Provide the (X, Y) coordinate of the cell's center where the given text is located.  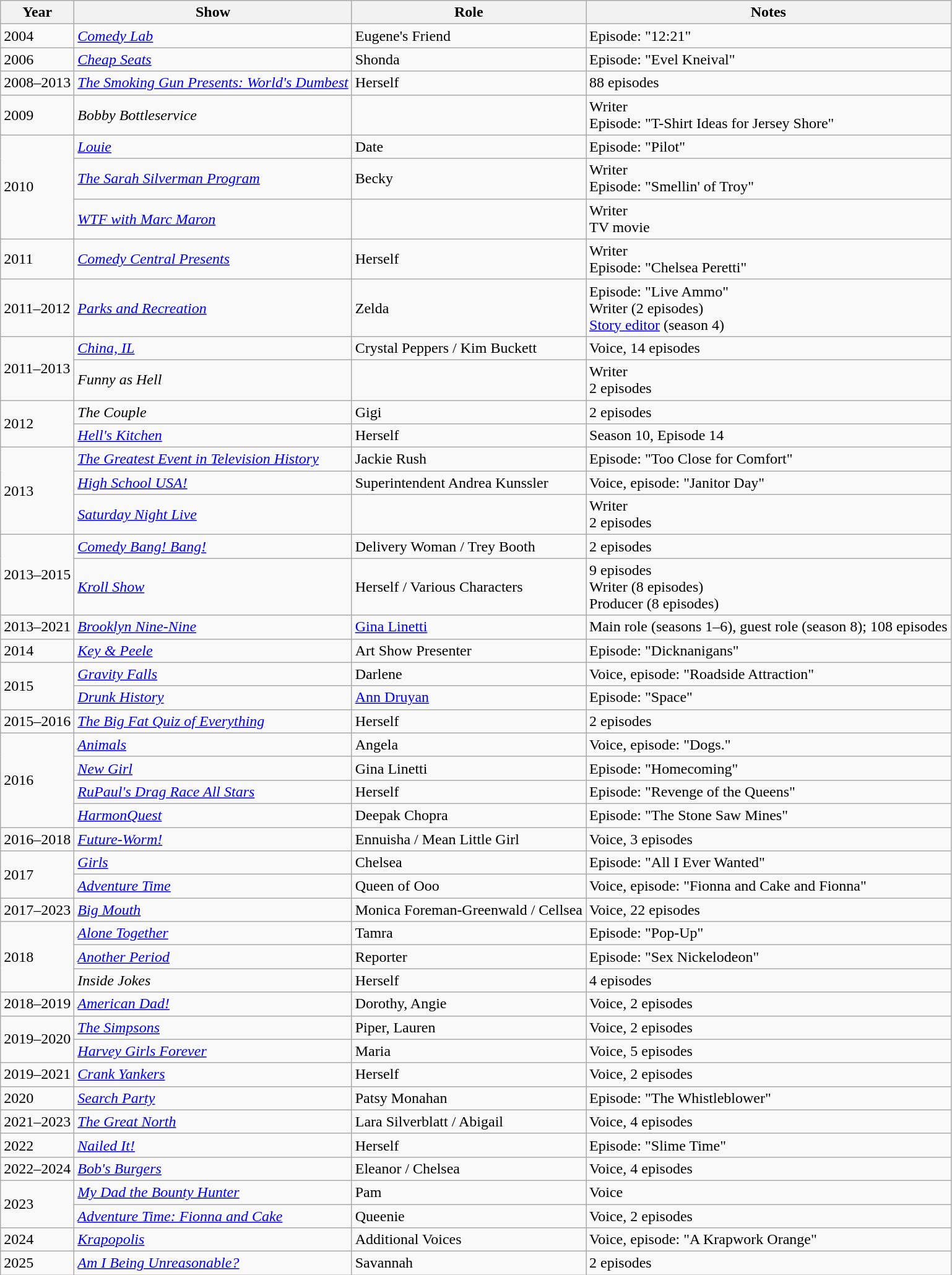
Gigi (469, 412)
Ann Druyan (469, 698)
Kroll Show (213, 587)
Main role (seasons 1–6), guest role (season 8); 108 episodes (768, 627)
2017–2023 (37, 910)
2011–2013 (37, 368)
Dorothy, Angie (469, 1004)
Episode: "Slime Time" (768, 1145)
Zelda (469, 308)
Role (469, 12)
High School USA! (213, 483)
My Dad the Bounty Hunter (213, 1192)
Episode: "The Stone Saw Mines" (768, 815)
Notes (768, 12)
Episode: "Sex Nickelodeon" (768, 957)
The Couple (213, 412)
Herself / Various Characters (469, 587)
Comedy Bang! Bang! (213, 547)
Darlene (469, 674)
9 episodesWriter (8 episodes)Producer (8 episodes) (768, 587)
2022 (37, 1145)
The Big Fat Quiz of Everything (213, 721)
2017 (37, 875)
Louie (213, 147)
2019–2020 (37, 1039)
2022–2024 (37, 1169)
Episode: "Pilot" (768, 147)
Episode: "Pop-Up" (768, 933)
Am I Being Unreasonable? (213, 1263)
Episode: "Too Close for Comfort" (768, 459)
Jackie Rush (469, 459)
Voice, episode: "A Krapwork Orange" (768, 1240)
WTF with Marc Maron (213, 219)
Animals (213, 745)
2018 (37, 957)
Crank Yankers (213, 1074)
Pam (469, 1192)
2025 (37, 1263)
China, IL (213, 348)
2004 (37, 36)
2013–2015 (37, 575)
2021–2023 (37, 1122)
Writer Episode: "T-Shirt Ideas for Jersey Shore" (768, 115)
Search Party (213, 1098)
Piper, Lauren (469, 1027)
Episode: "Dicknanigans" (768, 650)
Episode: "Evel Kneival" (768, 59)
Angela (469, 745)
Hell's Kitchen (213, 436)
Maria (469, 1051)
Voice, 5 episodes (768, 1051)
4 episodes (768, 980)
Deepak Chopra (469, 815)
Superintendent Andrea Kunssler (469, 483)
New Girl (213, 768)
Delivery Woman / Trey Booth (469, 547)
Reporter (469, 957)
2009 (37, 115)
Writer Episode: "Chelsea Peretti" (768, 259)
Episode: "12:21" (768, 36)
2023 (37, 1204)
2015 (37, 686)
Episode: "All I Ever Wanted" (768, 863)
2006 (37, 59)
Another Period (213, 957)
Savannah (469, 1263)
Patsy Monahan (469, 1098)
Inside Jokes (213, 980)
The Smoking Gun Presents: World's Dumbest (213, 83)
2020 (37, 1098)
2016 (37, 780)
Saturday Night Live (213, 515)
Eleanor / Chelsea (469, 1169)
Becky (469, 178)
Voice, episode: "Dogs." (768, 745)
Key & Peele (213, 650)
Episode: "Homecoming" (768, 768)
Eugene's Friend (469, 36)
Voice, 3 episodes (768, 839)
The Great North (213, 1122)
Episode: "Space" (768, 698)
Future-Worm! (213, 839)
Season 10, Episode 14 (768, 436)
Brooklyn Nine-Nine (213, 627)
Queenie (469, 1216)
2011–2012 (37, 308)
Lara Silverblatt / Abigail (469, 1122)
The Sarah Silverman Program (213, 178)
2024 (37, 1240)
Drunk History (213, 698)
2018–2019 (37, 1004)
2012 (37, 423)
Writer TV movie (768, 219)
The Simpsons (213, 1027)
Ennuisha / Mean Little Girl (469, 839)
Comedy Lab (213, 36)
Parks and Recreation (213, 308)
2015–2016 (37, 721)
2008–2013 (37, 83)
Voice, episode: "Roadside Attraction" (768, 674)
Girls (213, 863)
Monica Foreman-Greenwald / Cellsea (469, 910)
Shonda (469, 59)
Show (213, 12)
Harvey Girls Forever (213, 1051)
American Dad! (213, 1004)
RuPaul's Drag Race All Stars (213, 792)
2011 (37, 259)
Bobby Bottleservice (213, 115)
Date (469, 147)
Chelsea (469, 863)
Writer Episode: "Smellin' of Troy" (768, 178)
Funny as Hell (213, 380)
Tamra (469, 933)
Adventure Time (213, 886)
Additional Voices (469, 1240)
Nailed It! (213, 1145)
The Greatest Event in Television History (213, 459)
Big Mouth (213, 910)
Voice, 14 episodes (768, 348)
2016–2018 (37, 839)
Art Show Presenter (469, 650)
Voice, episode: "Janitor Day" (768, 483)
Alone Together (213, 933)
88 episodes (768, 83)
2010 (37, 187)
Voice, episode: "Fionna and Cake and Fionna" (768, 886)
Year (37, 12)
Cheap Seats (213, 59)
Episode: "The Whistleblower" (768, 1098)
Episode: "Live Ammo" Writer (2 episodes)Story editor (season 4) (768, 308)
Queen of Ooo (469, 886)
2013–2021 (37, 627)
2019–2021 (37, 1074)
Voice (768, 1192)
Episode: "Revenge of the Queens" (768, 792)
Gravity Falls (213, 674)
Bob's Burgers (213, 1169)
HarmonQuest (213, 815)
Adventure Time: Fionna and Cake (213, 1216)
Crystal Peppers / Kim Buckett (469, 348)
Krapopolis (213, 1240)
Voice, 22 episodes (768, 910)
Comedy Central Presents (213, 259)
2014 (37, 650)
2013 (37, 491)
